Extract the [X, Y] coordinate from the center of the cell holding the provided text.  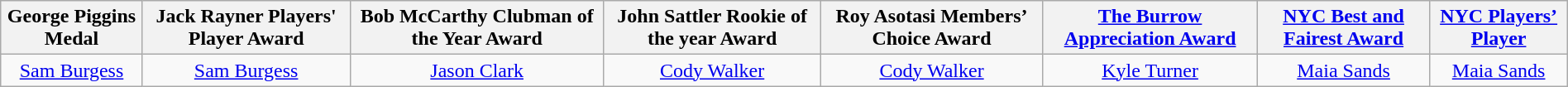
NYC Best and Fairest Award [1343, 28]
Bob McCarthy Clubman of the Year Award [476, 28]
Roy Asotasi Members’ Choice Award [931, 28]
The Burrow Appreciation Award [1150, 28]
NYC Players’ Player [1499, 28]
Jason Clark [476, 70]
Jack Rayner Players' Player Award [246, 28]
Kyle Turner [1150, 70]
John Sattler Rookie of the year Award [712, 28]
George Piggins Medal [72, 28]
